From the cell containing the given text, extract its center point as [X, Y] coordinate. 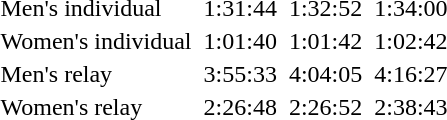
1:01:40 [240, 41]
1:01:42 [325, 41]
3:55:33 [240, 74]
4:04:05 [325, 74]
